Pinpoint the cell where the given text exists, returning its (x, y) midpoint coordinate. 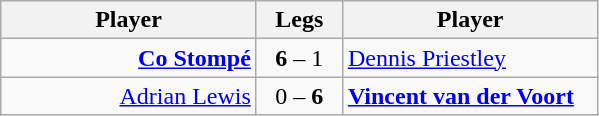
Co Stompé (129, 58)
Dennis Priestley (470, 58)
Vincent van der Voort (470, 96)
Adrian Lewis (129, 96)
Legs (299, 20)
0 – 6 (299, 96)
6 – 1 (299, 58)
